Detect which cell encompasses the target text, then output its (X, Y) center coordinate. 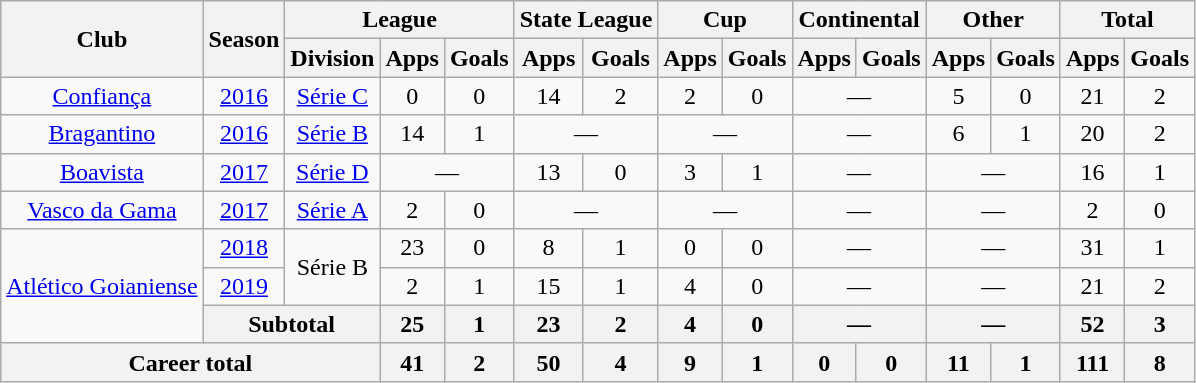
League (400, 20)
Career total (190, 362)
50 (548, 362)
Série D (332, 172)
Bragantino (102, 134)
15 (548, 286)
41 (412, 362)
2018 (244, 248)
5 (958, 96)
16 (1092, 172)
11 (958, 362)
111 (1092, 362)
Season (244, 39)
Club (102, 39)
25 (412, 324)
Série C (332, 96)
Cup (725, 20)
Continental (859, 20)
20 (1092, 134)
Total (1127, 20)
13 (548, 172)
2019 (244, 286)
52 (1092, 324)
Other (993, 20)
Atlético Goianiense (102, 286)
Subtotal (292, 324)
31 (1092, 248)
State League (586, 20)
6 (958, 134)
9 (690, 362)
Confiança (102, 96)
Vasco da Gama (102, 210)
Série A (332, 210)
Division (332, 58)
Boavista (102, 172)
